Locate the cell with the specified text and output its [x, y] center coordinate. 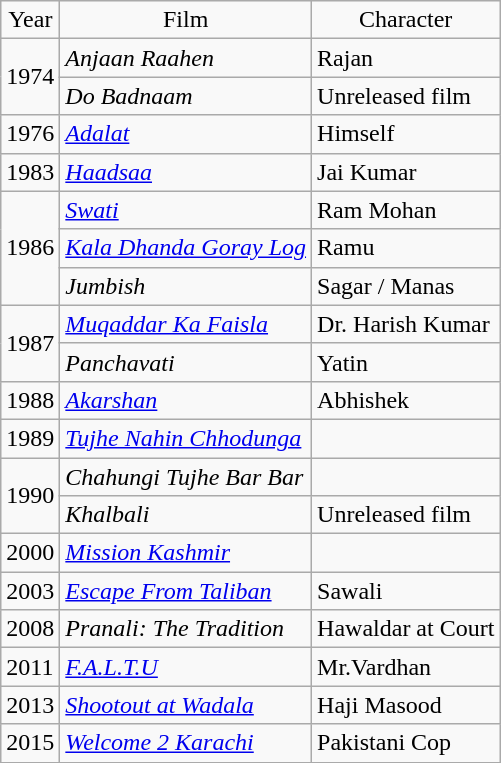
Year [30, 20]
2011 [30, 667]
1988 [30, 400]
2015 [30, 743]
Dr. Harish Kumar [406, 324]
Sagar / Manas [406, 286]
Chahungi Tujhe Bar Bar [186, 477]
1976 [30, 134]
Film [186, 20]
Hawaldar at Court [406, 629]
Ram Mohan [406, 210]
Himself [406, 134]
Jumbish [186, 286]
Haji Masood [406, 705]
Abhishek [406, 400]
2000 [30, 553]
Muqaddar Ka Faisla [186, 324]
Sawali [406, 591]
1986 [30, 248]
Character [406, 20]
Akarshan [186, 400]
Rajan [406, 58]
2013 [30, 705]
Welcome 2 Karachi [186, 743]
1990 [30, 496]
Anjaan Raahen [186, 58]
Shootout at Wadala [186, 705]
2003 [30, 591]
1987 [30, 343]
2008 [30, 629]
Yatin [406, 362]
F.A.L.T.U [186, 667]
Pakistani Cop [406, 743]
Tujhe Nahin Chhodunga [186, 438]
Panchavati [186, 362]
Swati [186, 210]
Haadsaa [186, 172]
1983 [30, 172]
1974 [30, 77]
Escape From Taliban [186, 591]
Pranali: The Tradition [186, 629]
Khalbali [186, 515]
Kala Dhanda Goray Log [186, 248]
Jai Kumar [406, 172]
Mr.Vardhan [406, 667]
Ramu [406, 248]
Mission Kashmir [186, 553]
Do Badnaam [186, 96]
1989 [30, 438]
Adalat [186, 134]
